From the cell containing the given text, extract its center point as (X, Y) coordinate. 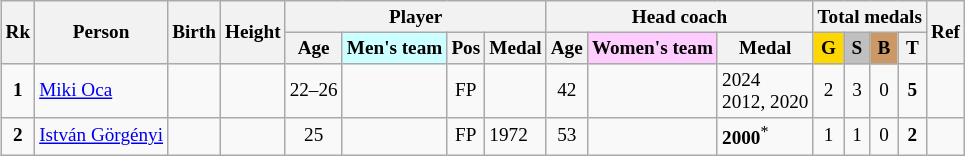
Total medals (870, 17)
Miki Oca (102, 91)
5 (912, 91)
Person (102, 32)
22–26 (314, 91)
Height (254, 32)
Ref (946, 32)
Player (416, 17)
2000* (765, 136)
Men's team (394, 48)
István Görgényi (102, 136)
25 (314, 136)
S (857, 48)
B (884, 48)
3 (857, 91)
Pos (466, 48)
T (912, 48)
1972 (516, 136)
Women's team (652, 48)
Rk (18, 32)
42 (566, 91)
Birth (194, 32)
53 (566, 136)
Head coach (680, 17)
G (828, 48)
2024 2012, 2020 (765, 91)
